Extract the (X, Y) coordinate from the center of the cell holding the provided text.  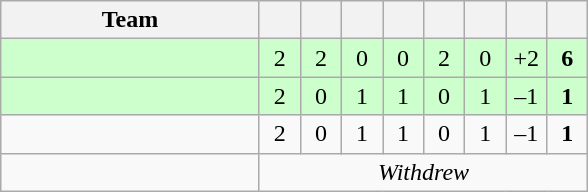
Team (130, 20)
Withdrew (423, 172)
6 (568, 58)
+2 (526, 58)
